Return the (X, Y) coordinate for the center point of the cell that contains the specified text.  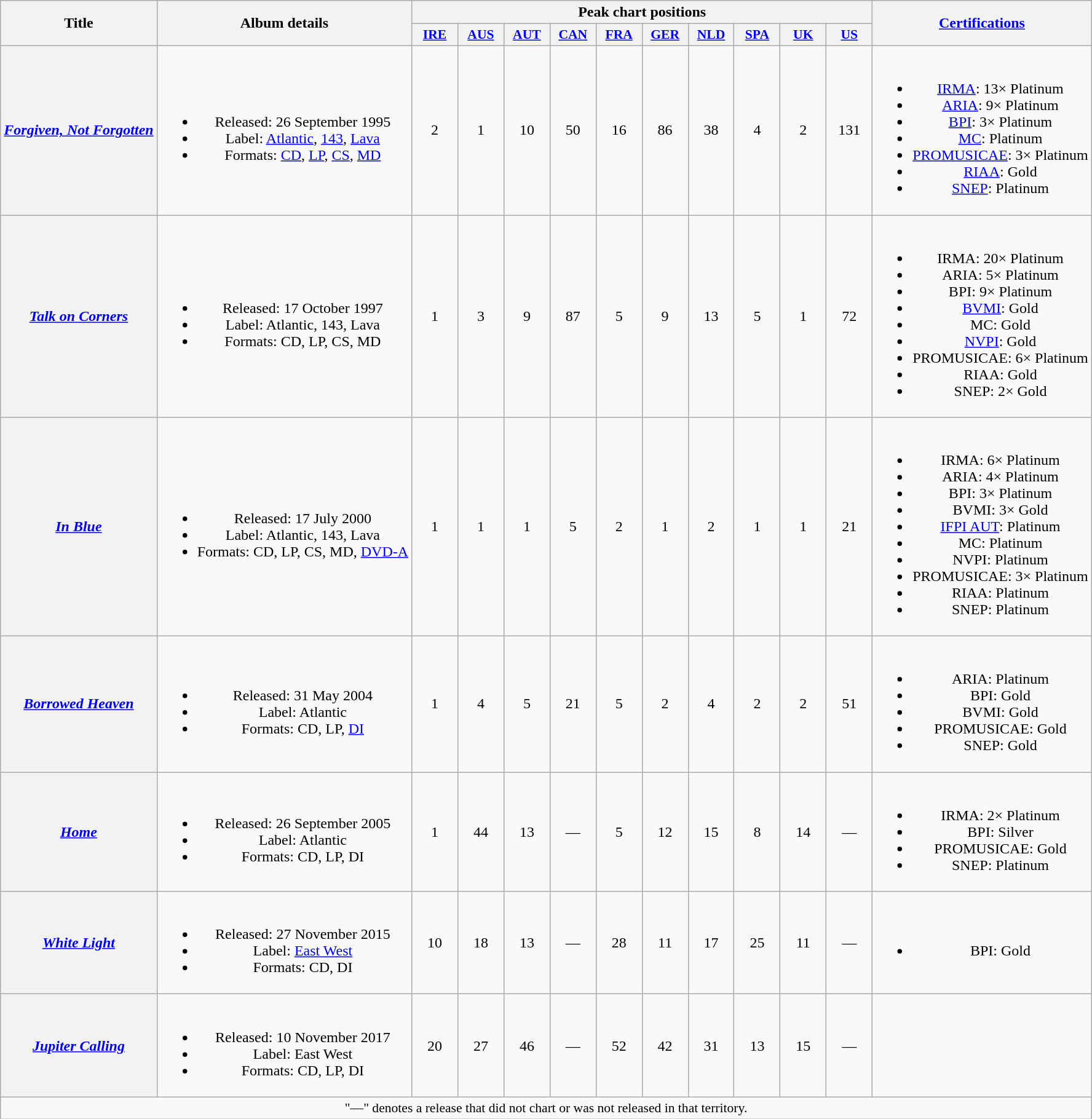
Released: 26 September 1995Label: Atlantic, 143, LavaFormats: CD, LP, CS, MD (284, 130)
UK (803, 35)
Released: 27 November 2015Label: East WestFormats: CD, DI (284, 943)
16 (619, 130)
AUS (481, 35)
50 (573, 130)
25 (758, 943)
Peak chart positions (642, 12)
Album details (284, 23)
8 (758, 832)
Title (79, 23)
Released: 17 July 2000Label: Atlantic, 143, LavaFormats: CD, LP, CS, MD, DVD-A (284, 527)
38 (711, 130)
87 (573, 316)
Released: 10 November 2017Label: East WestFormats: CD, LP, DI (284, 1045)
17 (711, 943)
IRE (435, 35)
Released: 26 September 2005Label: AtlanticFormats: CD, LP, DI (284, 832)
Talk on Corners (79, 316)
Jupiter Calling (79, 1045)
72 (850, 316)
86 (665, 130)
52 (619, 1045)
46 (526, 1045)
ARIA: PlatinumBPI: GoldBVMI: GoldPROMUSICAE: GoldSNEP: Gold (983, 705)
27 (481, 1045)
White Light (79, 943)
Home (79, 832)
3 (481, 316)
Borrowed Heaven (79, 705)
"—" denotes a release that did not chart or was not released in that territory. (546, 1108)
28 (619, 943)
FRA (619, 35)
IRMA: 13× PlatinumARIA: 9× PlatinumBPI: 3× PlatinumMC: PlatinumPROMUSICAE: 3× PlatinumRIAA: GoldSNEP: Platinum (983, 130)
14 (803, 832)
18 (481, 943)
US (850, 35)
42 (665, 1045)
Certifications (983, 23)
51 (850, 705)
Released: 31 May 2004Label: AtlanticFormats: CD, LP, DI (284, 705)
NLD (711, 35)
GER (665, 35)
12 (665, 832)
SPA (758, 35)
Forgiven, Not Forgotten (79, 130)
IRMA: 2× PlatinumBPI: SilverPROMUSICAE: GoldSNEP: Platinum (983, 832)
CAN (573, 35)
BPI: Gold (983, 943)
In Blue (79, 527)
IRMA: 20× PlatinumARIA: 5× PlatinumBPI: 9× PlatinumBVMI: GoldMC: GoldNVPI: GoldPROMUSICAE: 6× PlatinumRIAA: GoldSNEP: 2× Gold (983, 316)
31 (711, 1045)
131 (850, 130)
44 (481, 832)
Released: 17 October 1997Label: Atlantic, 143, LavaFormats: CD, LP, CS, MD (284, 316)
AUT (526, 35)
20 (435, 1045)
